Find where the given text appears and provide that cell's center as (x, y) coordinate. 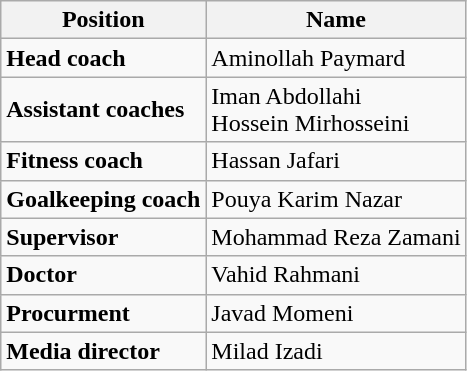
Hassan Jafari (336, 161)
Fitness coach (104, 161)
Doctor (104, 275)
Javad Momeni (336, 313)
Head coach (104, 58)
Assistant coaches (104, 110)
Vahid Rahmani (336, 275)
Iman Abdollahi Hossein Mirhosseini (336, 110)
Mohammad Reza Zamani (336, 237)
Procurment (104, 313)
Media director (104, 351)
Position (104, 20)
Milad Izadi (336, 351)
Supervisor (104, 237)
Goalkeeping coach (104, 199)
Pouya Karim Nazar (336, 199)
Aminollah Paymard (336, 58)
Name (336, 20)
